Return (X, Y) of the center of cell containing provided text 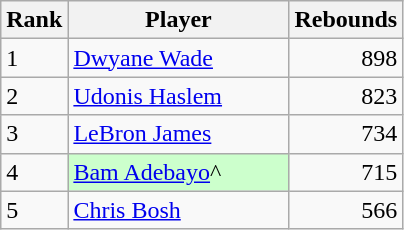
Dwyane Wade (178, 58)
LeBron James (178, 134)
Rebounds (346, 20)
Udonis Haslem (178, 96)
2 (34, 96)
1 (34, 58)
734 (346, 134)
Chris Bosh (178, 210)
823 (346, 96)
Rank (34, 20)
715 (346, 172)
898 (346, 58)
566 (346, 210)
5 (34, 210)
Player (178, 20)
3 (34, 134)
Bam Adebayo^ (178, 172)
4 (34, 172)
